Determine the [X, Y] coordinate at the center of the cell enclosing the given text.  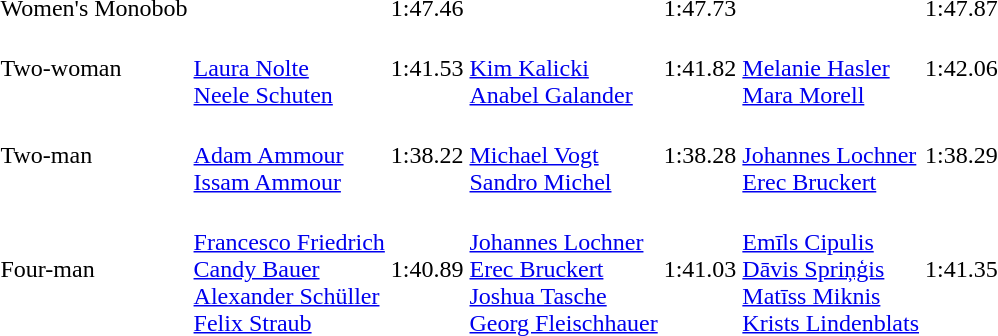
1:41.82 [700, 68]
Melanie HaslerMara Morell [831, 68]
1:38.28 [700, 155]
Laura NolteNeele Schuten [289, 68]
1:41.53 [427, 68]
Adam AmmourIssam Ammour [289, 155]
1:38.22 [427, 155]
Kim KalickiAnabel Galander [564, 68]
Michael VogtSandro Michel [564, 155]
Johannes LochnerErec Bruckert [831, 155]
